From the cell containing the given text, extract its center point as [X, Y] coordinate. 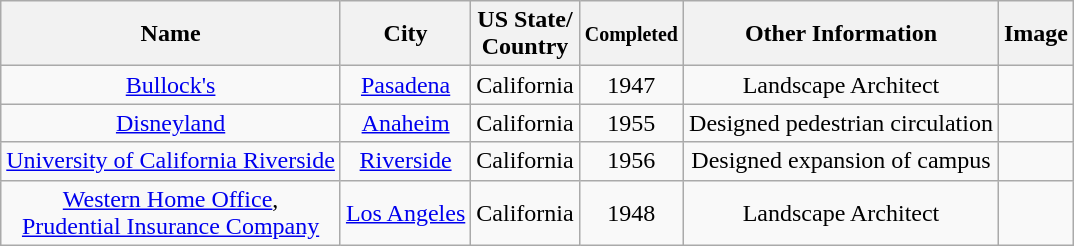
Bullock's [171, 85]
1956 [631, 161]
1955 [631, 123]
Pasadena [405, 85]
Los Angeles [405, 212]
1947 [631, 85]
Completed [631, 34]
Riverside [405, 161]
Other Information [842, 34]
US State/Country [525, 34]
Designed expansion of campus [842, 161]
University of California Riverside [171, 161]
Disneyland [171, 123]
Anaheim [405, 123]
Designed pedestrian circulation [842, 123]
Western Home Office,Prudential Insurance Company [171, 212]
Image [1036, 34]
Name [171, 34]
City [405, 34]
1948 [631, 212]
